Determine the [x, y] coordinate at the center of the cell enclosing the given text.  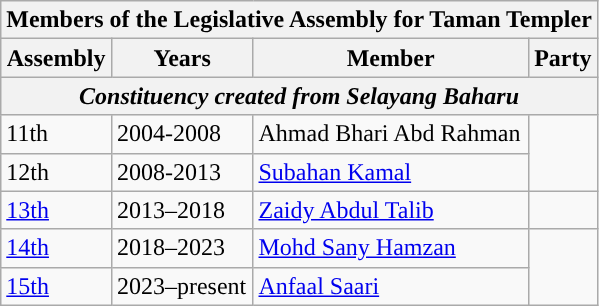
2013–2018 [182, 210]
Years [182, 58]
2018–2023 [182, 248]
Subahan Kamal [390, 172]
2023–present [182, 286]
2008-2013 [182, 172]
Party [562, 58]
12th [56, 172]
14th [56, 248]
2004-2008 [182, 134]
Anfaal Saari [390, 286]
15th [56, 286]
Ahmad Bhari Abd Rahman [390, 134]
13th [56, 210]
11th [56, 134]
Mohd Sany Hamzan [390, 248]
Constituency created from Selayang Baharu [300, 96]
Zaidy Abdul Talib [390, 210]
Assembly [56, 58]
Member [390, 58]
Members of the Legislative Assembly for Taman Templer [300, 20]
